From the cell containing the given text, extract its center point as [x, y] coordinate. 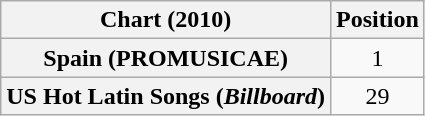
Position [378, 20]
Chart (2010) [166, 20]
1 [378, 58]
29 [378, 96]
US Hot Latin Songs (Billboard) [166, 96]
Spain (PROMUSICAE) [166, 58]
